Pinpoint the cell where the given text exists, returning its (X, Y) midpoint coordinate. 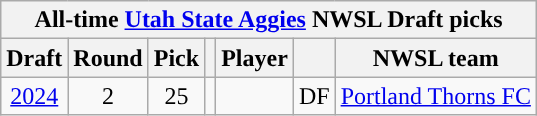
Draft (34, 58)
All-time Utah State Aggies NWSL Draft picks (269, 20)
Player (255, 58)
NWSL team (436, 58)
Round (108, 58)
DF (314, 96)
Pick (176, 58)
25 (176, 96)
2024 (34, 96)
2 (108, 96)
Portland Thorns FC (436, 96)
